From the cell containing the given text, extract its center point as (X, Y) coordinate. 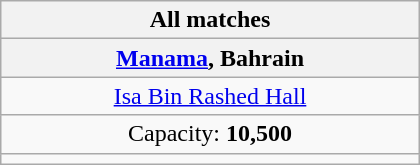
Isa Bin Rashed Hall (210, 96)
Capacity: 10,500 (210, 134)
Manama, Bahrain (210, 58)
All matches (210, 20)
